Determine the [X, Y] coordinate at the center of the cell enclosing the given text.  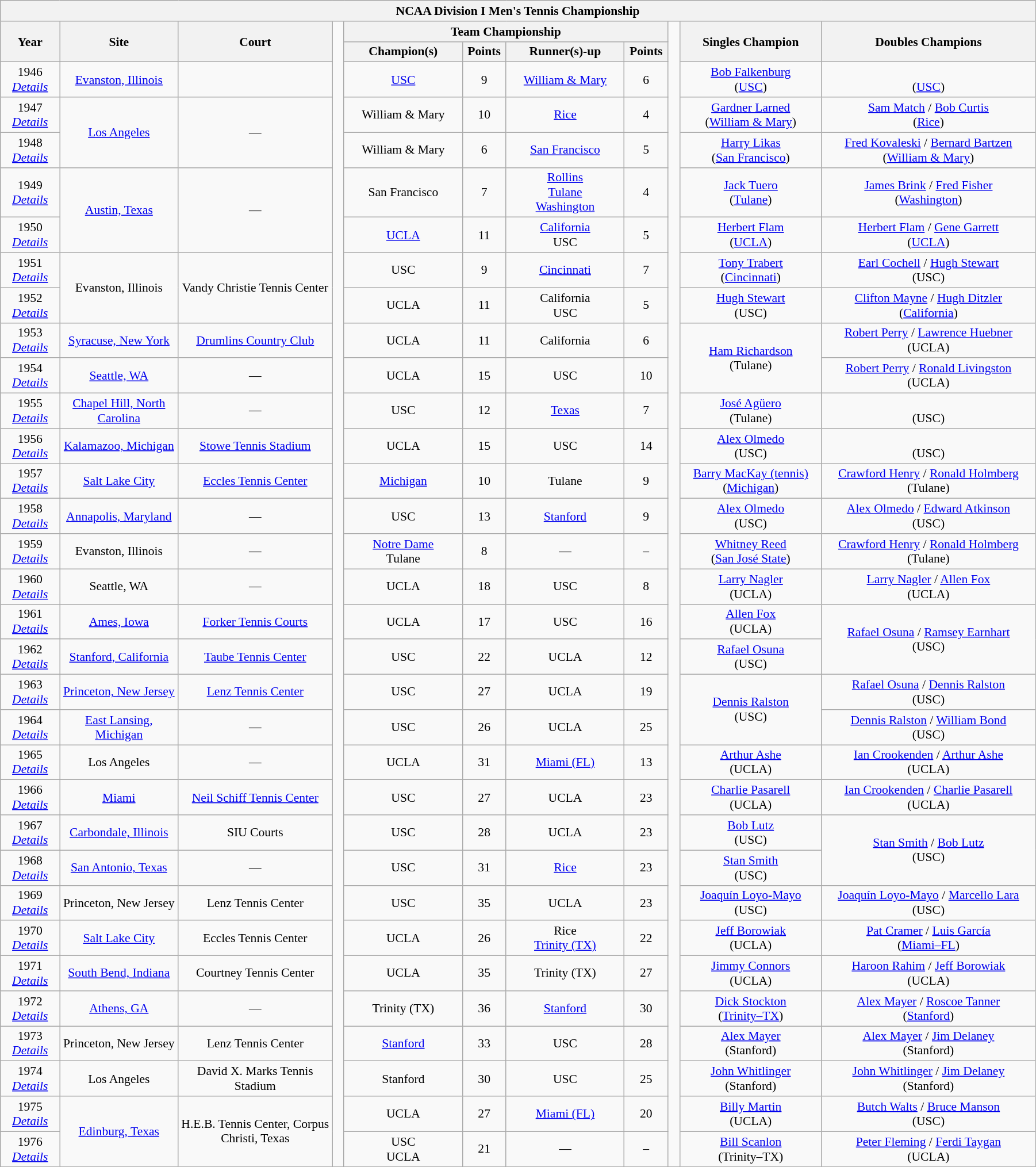
Runner(s)-up [565, 52]
1951Details [30, 270]
RollinsTulaneWashington [565, 192]
Alex Olmedo / Edward Atkinson(USC) [928, 516]
Sam Match / Bob Curtis(Rice) [928, 115]
East Lansing, Michigan [119, 727]
Stanford, California [119, 657]
Stan Smith(USC) [751, 867]
Stowe Tennis Stadium [255, 446]
Neil Schiff Tennis Center [255, 797]
Site [119, 41]
Charlie Pasarell(UCLA) [751, 797]
Harry Likas(San Francisco) [751, 150]
South Bend, Indiana [119, 973]
Jack Tuero(Tulane) [751, 192]
Austin, Texas [119, 210]
1976Details [30, 1149]
1969Details [30, 903]
Chapel Hill, North Carolina [119, 411]
20 [646, 1114]
1972Details [30, 1009]
SIU Courts [255, 833]
1947Details [30, 115]
Vandy Christie Tennis Center [255, 288]
1960Details [30, 587]
1957Details [30, 481]
Hugh Stewart(USC) [751, 305]
Doubles Champions [928, 41]
Dennis Ralston(USC) [751, 710]
1962Details [30, 657]
Alex Mayer(Stanford) [751, 1043]
San Antonio, Texas [119, 867]
H.E.B. Tennis Center, Corpus Christi, Texas [255, 1131]
Whitney Reed(San José State) [751, 551]
Allen Fox(UCLA) [751, 621]
Fred Kovaleski / Bernard Bartzen(William & Mary) [928, 150]
Haroon Rahim / Jeff Borowiak(UCLA) [928, 973]
21 [484, 1149]
Alex Mayer / Jim Delaney(Stanford) [928, 1043]
Dick Stockton(Trinity–TX) [751, 1009]
Ian Crookenden / Arthur Ashe(UCLA) [928, 763]
Butch Walts / Bruce Manson(USC) [928, 1114]
José Agüero(Tulane) [751, 411]
1966Details [30, 797]
Barry MacKay (tennis)(Michigan) [751, 481]
Team Championship [506, 32]
1953Details [30, 340]
1950Details [30, 235]
Joaquín Loyo-Mayo(USC) [751, 903]
Year [30, 41]
33 [484, 1043]
Pat Cramer / Luis García(Miami–FL) [928, 939]
NCAA Division I Men's Tennis Championship [518, 11]
1973Details [30, 1043]
Ian Crookenden / Charlie Pasarell(UCLA) [928, 797]
James Brink / Fred Fisher(Washington) [928, 192]
14 [646, 446]
Ames, Iowa [119, 621]
RiceTrinity (TX) [565, 939]
Carbondale, Illinois [119, 833]
Herbert Flam / Gene Garrett(UCLA) [928, 235]
John Whitlinger / Jim Delaney(Stanford) [928, 1079]
Gardner Larned(William & Mary) [751, 115]
Bob Falkenburg(USC) [751, 79]
1967Details [30, 833]
Singles Champion [751, 41]
John Whitlinger(Stanford) [751, 1079]
1975Details [30, 1114]
1968Details [30, 867]
Jimmy Connors(UCLA) [751, 973]
Larry Nagler(UCLA) [751, 587]
Tony Trabert(Cincinnati) [751, 270]
Forker Tennis Courts [255, 621]
36 [484, 1009]
Ham Richardson(Tulane) [751, 358]
1964Details [30, 727]
1952Details [30, 305]
Miami [119, 797]
Billy Martin(UCLA) [751, 1114]
1946Details [30, 79]
Clifton Mayne / Hugh Ditzler(California) [928, 305]
David X. Marks Tennis Stadium [255, 1079]
1959Details [30, 551]
Herbert Flam(UCLA) [751, 235]
19 [646, 692]
1961Details [30, 621]
Stan Smith / Bob Lutz(USC) [928, 850]
Joaquín Loyo-Mayo / Marcello Lara(USC) [928, 903]
1963Details [30, 692]
Bill Scanlon(Trinity–TX) [751, 1149]
1948Details [30, 150]
1971Details [30, 973]
Robert Perry / Lawrence Huebner(UCLA) [928, 340]
Champion(s) [403, 52]
Court [255, 41]
Taube Tennis Center [255, 657]
Larry Nagler / Allen Fox(UCLA) [928, 587]
Athens, GA [119, 1009]
1958Details [30, 516]
1974Details [30, 1079]
1970Details [30, 939]
Arthur Ashe(UCLA) [751, 763]
Texas [565, 411]
California [565, 340]
1955Details [30, 411]
Dennis Ralston / William Bond(USC) [928, 727]
Drumlins Country Club [255, 340]
Jeff Borowiak(UCLA) [751, 939]
Peter Fleming / Ferdi Taygan(UCLA) [928, 1149]
Cincinnati [565, 270]
Annapolis, Maryland [119, 516]
Courtney Tennis Center [255, 973]
Earl Cochell / Hugh Stewart(USC) [928, 270]
Tulane [565, 481]
1954Details [30, 376]
Michigan [403, 481]
Robert Perry / Ronald Livingston(UCLA) [928, 376]
18 [484, 587]
Notre DameTulane [403, 551]
USCUCLA [403, 1149]
Kalamazoo, Michigan [119, 446]
Syracuse, New York [119, 340]
Rafael Osuna(USC) [751, 657]
1956Details [30, 446]
Rafael Osuna / Dennis Ralston(USC) [928, 692]
16 [646, 621]
Edinburg, Texas [119, 1131]
Alex Mayer / Roscoe Tanner(Stanford) [928, 1009]
Rafael Osuna / Ramsey Earnhart(USC) [928, 639]
1949Details [30, 192]
Bob Lutz(USC) [751, 833]
17 [484, 621]
1965Details [30, 763]
